Detect which cell encompasses the target text, then output its (x, y) center coordinate. 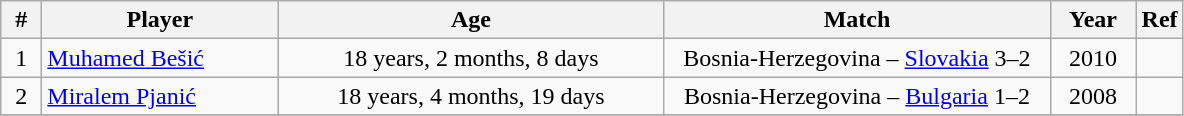
18 years, 2 months, 8 days (471, 58)
2010 (1093, 58)
Muhamed Bešić (160, 58)
Bosnia-Herzegovina – Slovakia 3–2 (857, 58)
Bosnia-Herzegovina – Bulgaria 1–2 (857, 96)
1 (22, 58)
Player (160, 20)
Year (1093, 20)
Match (857, 20)
2008 (1093, 96)
2 (22, 96)
18 years, 4 months, 19 days (471, 96)
Miralem Pjanić (160, 96)
Age (471, 20)
# (22, 20)
Ref (1160, 20)
